Scan for the cell matching the given text and deliver its [X, Y] coordinate at center. 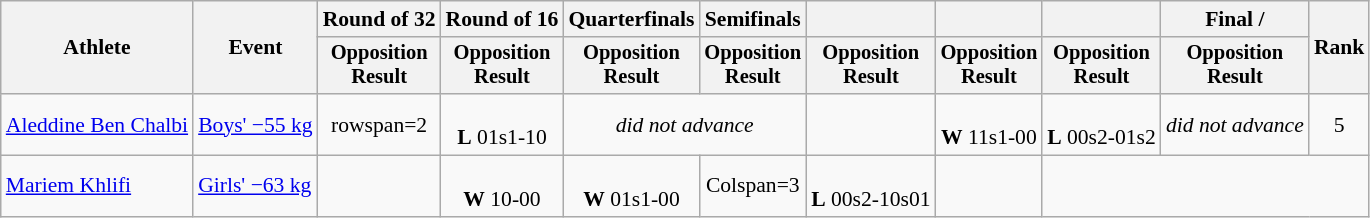
Mariem Khlifi [97, 186]
Final / [1235, 19]
5 [1340, 124]
Round of 32 [380, 19]
Colspan=3 [752, 186]
Aleddine Ben Chalbi [97, 124]
L 00s2-01s2 [1102, 124]
L 01s1-10 [502, 124]
Rank [1340, 48]
W 01s1-00 [631, 186]
Round of 16 [502, 19]
rowspan=2 [380, 124]
W 11s1-00 [990, 124]
Quarterfinals [631, 19]
Boys' −55 kg [256, 124]
Semifinals [752, 19]
Event [256, 48]
W 10-00 [502, 186]
L 00s2-10s01 [870, 186]
Athlete [97, 48]
Girls' −63 kg [256, 186]
